Output the (X, Y) coordinate of the center of the cell containing the given text.  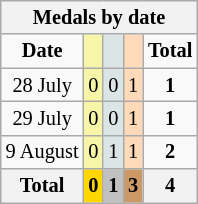
29 July (42, 118)
28 July (42, 85)
3 (133, 186)
4 (170, 186)
Date (42, 51)
2 (170, 152)
9 August (42, 152)
Medals by date (100, 17)
